Provide the (x, y) coordinate of the cell's center where the given text is located.  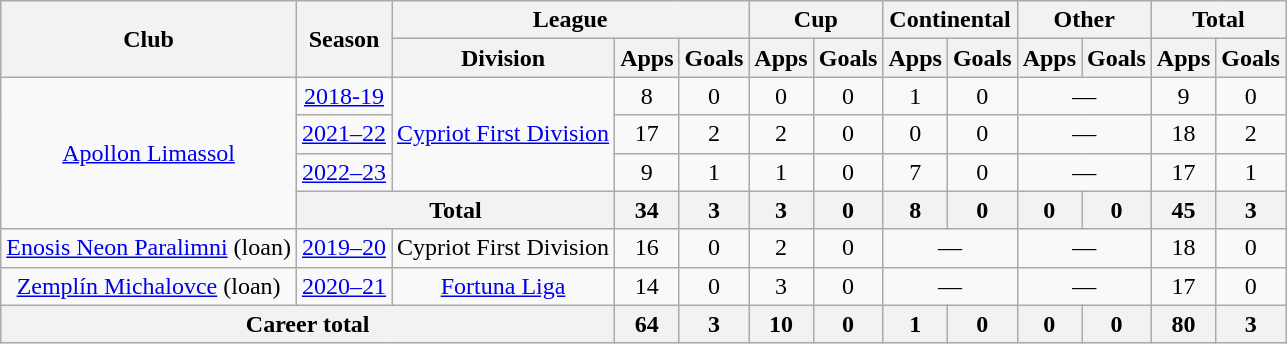
Enosis Neon Paralimni (loan) (149, 248)
Zemplín Michalovce (loan) (149, 286)
Cup (816, 20)
2021–22 (344, 134)
Fortuna Liga (504, 286)
10 (781, 324)
45 (1183, 210)
Other (1084, 20)
Career total (308, 324)
7 (915, 172)
League (570, 20)
14 (647, 286)
Club (149, 39)
2022–23 (344, 172)
80 (1183, 324)
Division (504, 58)
34 (647, 210)
16 (647, 248)
Season (344, 39)
2020–21 (344, 286)
Continental (950, 20)
Apollon Limassol (149, 153)
2019–20 (344, 248)
64 (647, 324)
2018-19 (344, 96)
